Return the [X, Y] coordinate for the center point of the cell that contains the specified text.  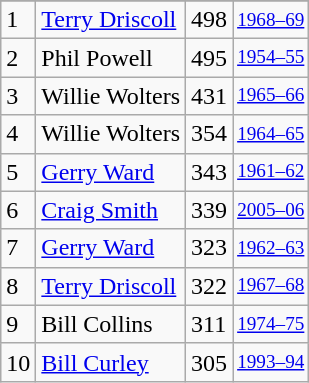
3 [18, 96]
305 [210, 362]
1954–55 [271, 58]
Bill Collins [111, 324]
1967–68 [271, 286]
343 [210, 172]
498 [210, 20]
354 [210, 134]
323 [210, 248]
8 [18, 286]
1964–65 [271, 134]
1993–94 [271, 362]
10 [18, 362]
1974–75 [271, 324]
4 [18, 134]
1962–63 [271, 248]
431 [210, 96]
Bill Curley [111, 362]
7 [18, 248]
1 [18, 20]
Phil Powell [111, 58]
1961–62 [271, 172]
339 [210, 210]
2005–06 [271, 210]
2 [18, 58]
311 [210, 324]
6 [18, 210]
9 [18, 324]
1968–69 [271, 20]
322 [210, 286]
495 [210, 58]
5 [18, 172]
Craig Smith [111, 210]
1965–66 [271, 96]
